Return the [x, y] coordinate for the center point of the cell that contains the specified text.  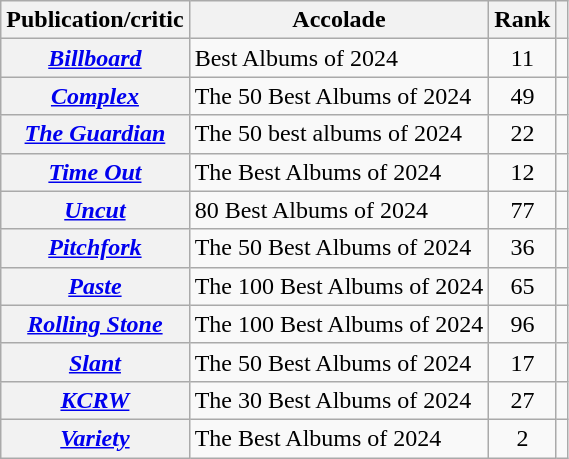
Time Out [95, 172]
Complex [95, 96]
Paste [95, 286]
12 [522, 172]
The 50 best albums of 2024 [339, 134]
Accolade [339, 20]
The 30 Best Albums of 2024 [339, 400]
80 Best Albums of 2024 [339, 210]
Publication/critic [95, 20]
22 [522, 134]
Slant [95, 362]
65 [522, 286]
77 [522, 210]
27 [522, 400]
Pitchfork [95, 248]
Best Albums of 2024 [339, 58]
96 [522, 324]
KCRW [95, 400]
The Guardian [95, 134]
Billboard [95, 58]
36 [522, 248]
17 [522, 362]
Rolling Stone [95, 324]
Rank [522, 20]
Variety [95, 438]
49 [522, 96]
11 [522, 58]
2 [522, 438]
Uncut [95, 210]
